Output the [x, y] coordinate of the center of the cell containing the given text.  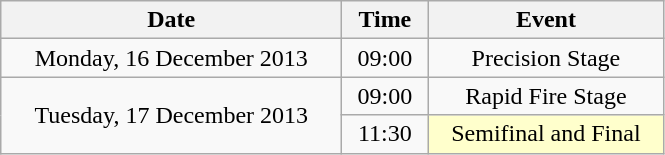
11:30 [385, 134]
Event [546, 20]
Monday, 16 December 2013 [172, 58]
Time [385, 20]
Semifinal and Final [546, 134]
Precision Stage [546, 58]
Tuesday, 17 December 2013 [172, 115]
Date [172, 20]
Rapid Fire Stage [546, 96]
